Identify which cell holds the provided text, then report its [x, y] central coordinate. 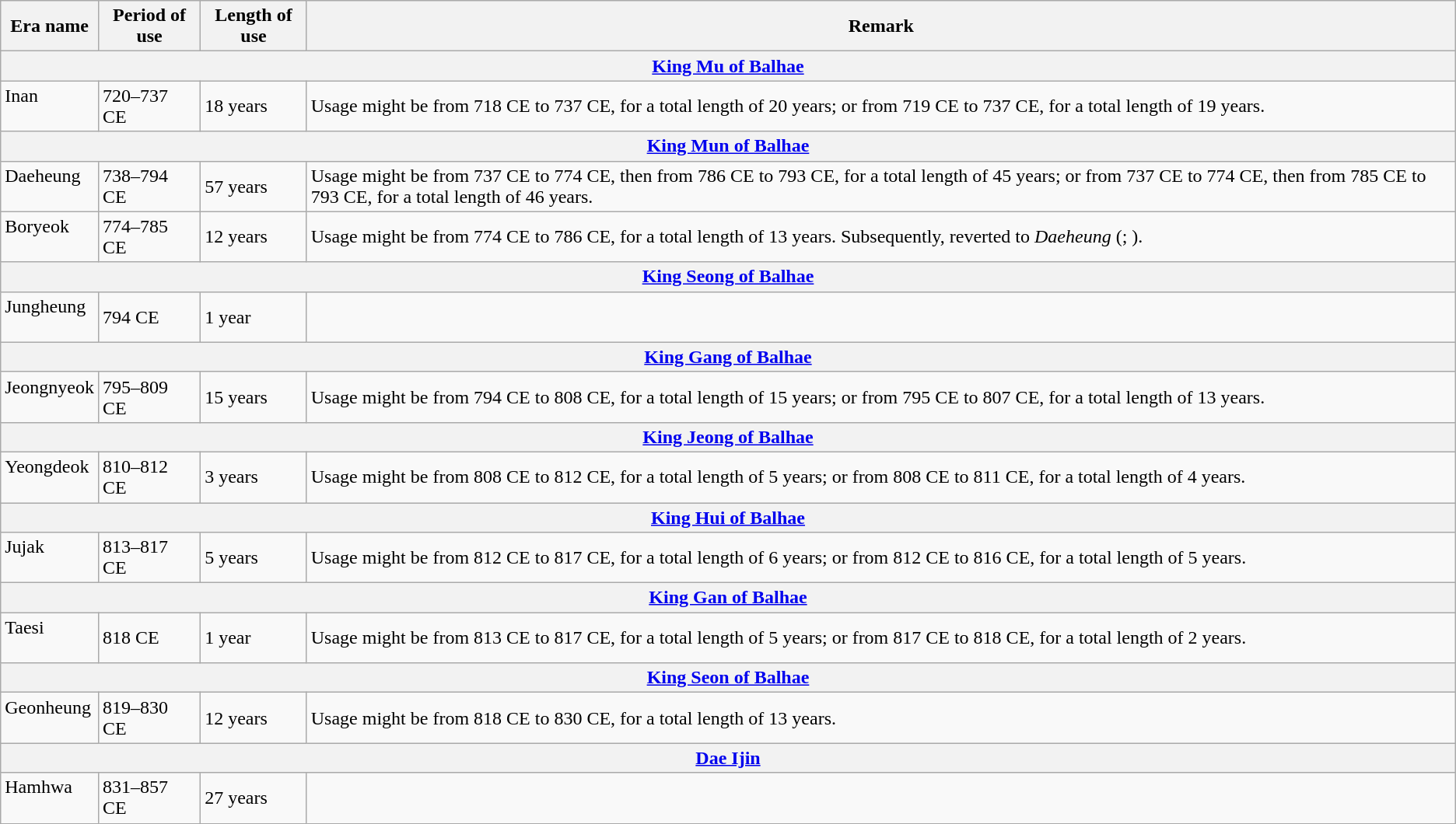
King Gang of Balhae [728, 357]
Daeheung [50, 187]
795–809 CE [149, 396]
Usage might be from 812 CE to 817 CE, for a total length of 6 years; or from 812 CE to 816 CE, for a total length of 5 years. [880, 558]
Hamhwa [50, 798]
818 CE [149, 637]
810–812 CE [149, 477]
Usage might be from 813 CE to 817 CE, for a total length of 5 years; or from 817 CE to 818 CE, for a total length of 2 years. [880, 637]
5 years [254, 558]
King Mun of Balhae [728, 146]
Taesi [50, 637]
Jungheung [50, 317]
Jujak [50, 558]
Boryeok [50, 236]
794 CE [149, 317]
Era name [50, 26]
King Hui of Balhae [728, 517]
Usage might be from 808 CE to 812 CE, for a total length of 5 years; or from 808 CE to 811 CE, for a total length of 4 years. [880, 477]
831–857 CE [149, 798]
Usage might be from 794 CE to 808 CE, for a total length of 15 years; or from 795 CE to 807 CE, for a total length of 13 years. [880, 396]
3 years [254, 477]
Yeongdeok [50, 477]
Remark [880, 26]
King Mu of Balhae [728, 66]
738–794 CE [149, 187]
15 years [254, 396]
720–737 CE [149, 106]
King Gan of Balhae [728, 598]
Usage might be from 774 CE to 786 CE, for a total length of 13 years. Subsequently, reverted to Daeheung (; ). [880, 236]
27 years [254, 798]
Usage might be from 718 CE to 737 CE, for a total length of 20 years; or from 719 CE to 737 CE, for a total length of 19 years. [880, 106]
Geonheung [50, 718]
18 years [254, 106]
Period of use [149, 26]
Jeongnyeok [50, 396]
Inan [50, 106]
813–817 CE [149, 558]
819–830 CE [149, 718]
774–785 CE [149, 236]
King Seon of Balhae [728, 678]
King Jeong of Balhae [728, 437]
57 years [254, 187]
Length of use [254, 26]
King Seong of Balhae [728, 277]
Dae Ijin [728, 758]
Usage might be from 818 CE to 830 CE, for a total length of 13 years. [880, 718]
